Identify which cell holds the provided text, then report its [X, Y] central coordinate. 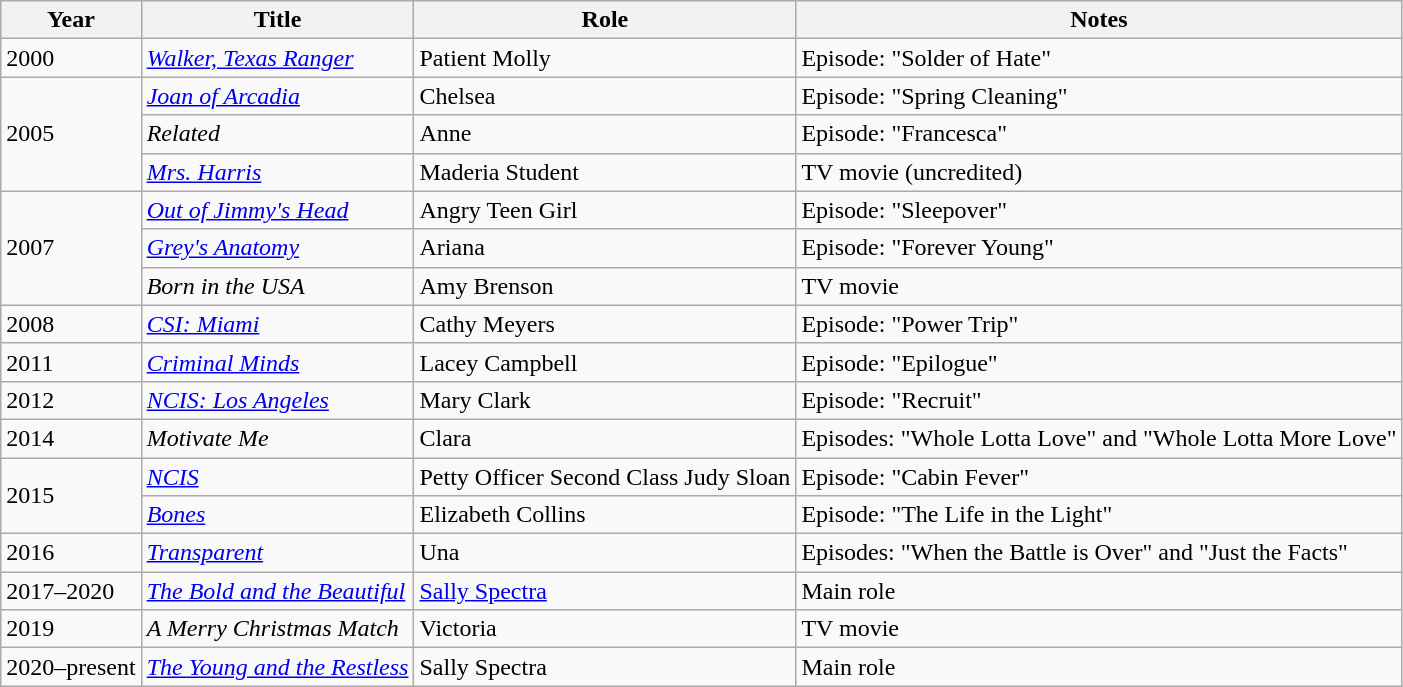
Episode: "Power Trip" [1099, 324]
Role [605, 20]
Episode: "Cabin Fever" [1099, 477]
Patient Molly [605, 58]
Episode: "Sleepover" [1099, 210]
Episode: "Epilogue" [1099, 362]
Born in the USA [278, 286]
The Young and the Restless [278, 667]
Title [278, 20]
CSI: Miami [278, 324]
A Merry Christmas Match [278, 629]
Episode: "Forever Young" [1099, 248]
Episode: "Spring Cleaning" [1099, 96]
Angry Teen Girl [605, 210]
Grey's Anatomy [278, 248]
NCIS: Los Angeles [278, 400]
2005 [71, 134]
Criminal Minds [278, 362]
2007 [71, 248]
Maderia Student [605, 172]
Ariana [605, 248]
Lacey Campbell [605, 362]
Bones [278, 515]
Episode: "Recruit" [1099, 400]
Motivate Me [278, 438]
2020–present [71, 667]
2014 [71, 438]
The Bold and the Beautiful [278, 591]
2011 [71, 362]
2019 [71, 629]
2017–2020 [71, 591]
Episode: "Solder of Hate" [1099, 58]
Year [71, 20]
2016 [71, 553]
Cathy Meyers [605, 324]
Mrs. Harris [278, 172]
2012 [71, 400]
NCIS [278, 477]
Chelsea [605, 96]
TV movie (uncredited) [1099, 172]
2008 [71, 324]
Victoria [605, 629]
Episode: "Francesca" [1099, 134]
2015 [71, 496]
Una [605, 553]
Joan of Arcadia [278, 96]
Mary Clark [605, 400]
Walker, Texas Ranger [278, 58]
Out of Jimmy's Head [278, 210]
Amy Brenson [605, 286]
Elizabeth Collins [605, 515]
Episode: "The Life in the Light" [1099, 515]
Episodes: "When the Battle is Over" and "Just the Facts" [1099, 553]
Clara [605, 438]
Notes [1099, 20]
Anne [605, 134]
Petty Officer Second Class Judy Sloan [605, 477]
Episodes: "Whole Lotta Love" and "Whole Lotta More Love" [1099, 438]
Related [278, 134]
Transparent [278, 553]
2000 [71, 58]
